Provide the (x, y) coordinate of the cell's center where the given text is located.  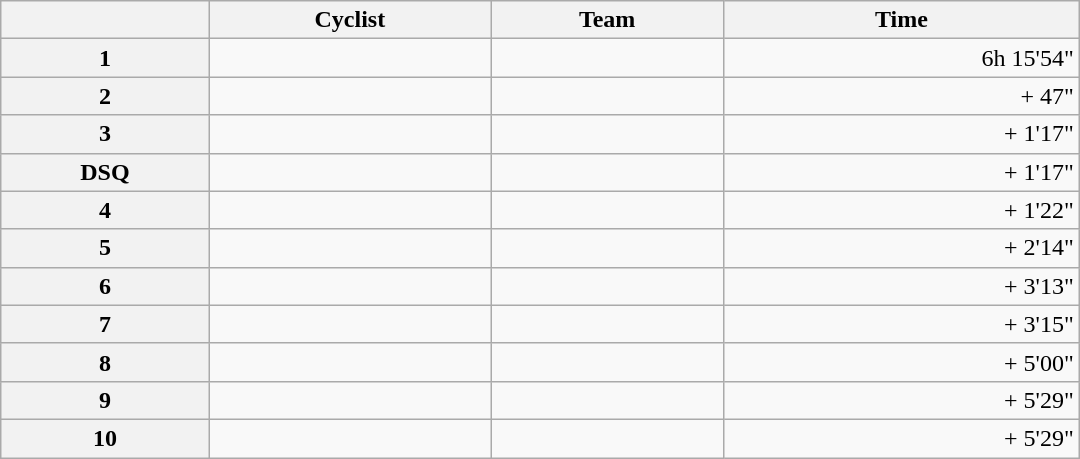
10 (105, 438)
+ 1'22" (901, 210)
+ 3'13" (901, 286)
+ 3'15" (901, 324)
Cyclist (350, 20)
9 (105, 400)
Team (608, 20)
Time (901, 20)
+ 47" (901, 96)
6 (105, 286)
+ 2'14" (901, 248)
4 (105, 210)
7 (105, 324)
5 (105, 248)
+ 5'00" (901, 362)
3 (105, 134)
6h 15'54" (901, 58)
8 (105, 362)
DSQ (105, 172)
2 (105, 96)
1 (105, 58)
